Locate the cell with the specified text and output its (X, Y) center coordinate. 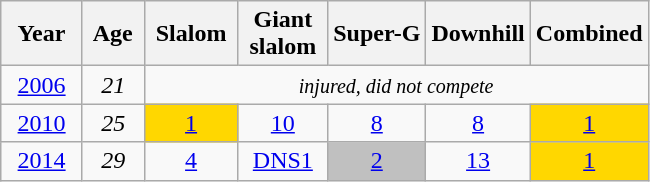
2014 (42, 161)
25 (113, 123)
Super-G (377, 34)
Slalom (191, 34)
13 (478, 161)
Year (42, 34)
Giant slalom (283, 34)
2010 (42, 123)
injured, did not compete (396, 85)
4 (191, 161)
2 (377, 161)
2006 (42, 85)
Downhill (478, 34)
DNS1 (283, 161)
29 (113, 161)
10 (283, 123)
Age (113, 34)
Combined (589, 34)
21 (113, 85)
